Return the (x, y) coordinate for the center point of the cell that contains the specified text.  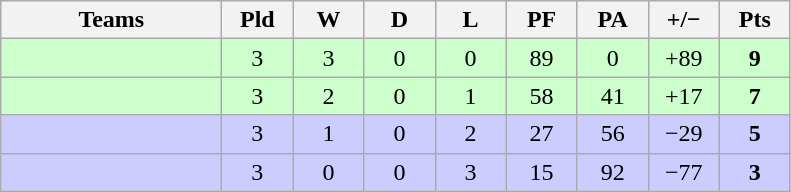
PA (612, 20)
Pts (754, 20)
−77 (684, 172)
W (328, 20)
89 (542, 58)
9 (754, 58)
41 (612, 96)
Teams (112, 20)
D (400, 20)
PF (542, 20)
27 (542, 134)
+89 (684, 58)
7 (754, 96)
Pld (258, 20)
+17 (684, 96)
15 (542, 172)
+/− (684, 20)
−29 (684, 134)
5 (754, 134)
L (470, 20)
56 (612, 134)
92 (612, 172)
58 (542, 96)
